Provide the [x, y] coordinate of the cell's center where the given text is located.  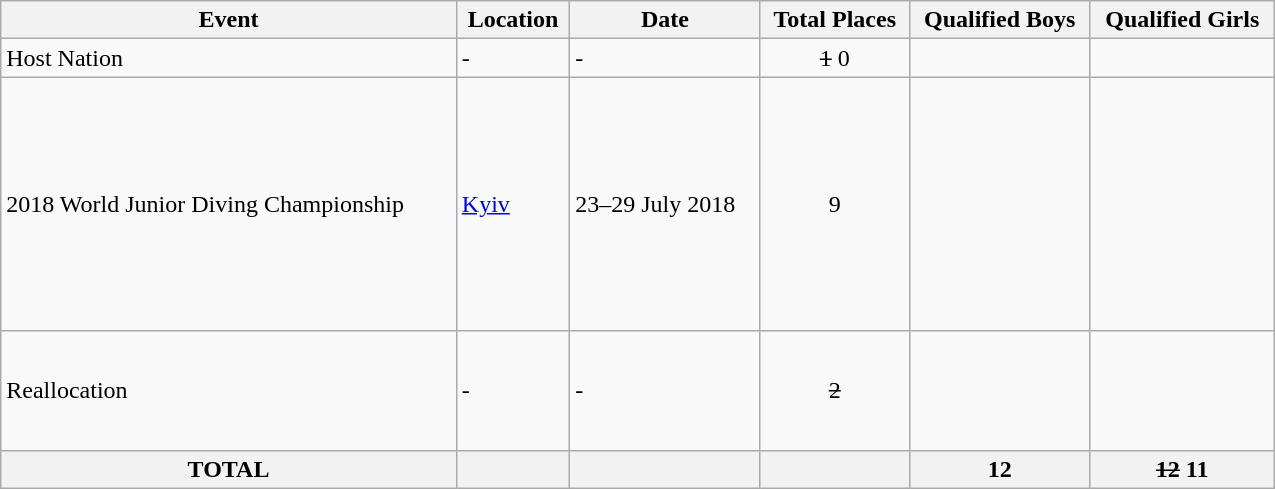
TOTAL [229, 469]
Date [666, 20]
Total Places [834, 20]
12 11 [1182, 469]
12 [1000, 469]
Reallocation [229, 390]
Qualified Boys [1000, 20]
1 0 [834, 58]
23–29 July 2018 [666, 204]
2018 World Junior Diving Championship [229, 204]
Event [229, 20]
2 [834, 390]
Location [512, 20]
Qualified Girls [1182, 20]
Host Nation [229, 58]
9 [834, 204]
Kyiv [512, 204]
